Determine the [X, Y] coordinate at the center of the cell enclosing the given text.  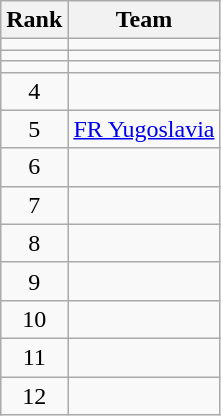
4 [34, 91]
8 [34, 243]
FR Yugoslavia [144, 129]
11 [34, 357]
Rank [34, 20]
7 [34, 205]
5 [34, 129]
Team [144, 20]
6 [34, 167]
12 [34, 395]
10 [34, 319]
9 [34, 281]
